Determine the (x, y) coordinate at the center of the cell enclosing the given text.  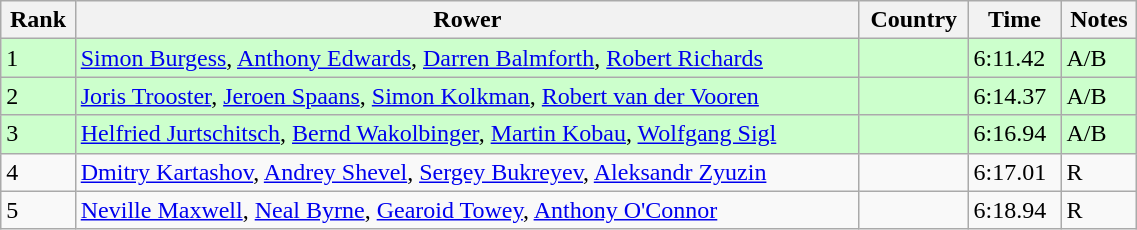
Simon Burgess, Anthony Edwards, Darren Balmforth, Robert Richards (467, 58)
Joris Trooster, Jeroen Spaans, Simon Kolkman, Robert van der Vooren (467, 96)
Country (913, 20)
6:11.42 (1014, 58)
6:17.01 (1014, 172)
Dmitry Kartashov, Andrey Shevel, Sergey Bukreyev, Aleksandr Zyuzin (467, 172)
Rank (38, 20)
6:14.37 (1014, 96)
1 (38, 58)
Helfried Jurtschitsch, Bernd Wakolbinger, Martin Kobau, Wolfgang Sigl (467, 134)
Rower (467, 20)
Neville Maxwell, Neal Byrne, Gearoid Towey, Anthony O'Connor (467, 210)
Time (1014, 20)
5 (38, 210)
3 (38, 134)
4 (38, 172)
6:16.94 (1014, 134)
Notes (1099, 20)
2 (38, 96)
6:18.94 (1014, 210)
